Pinpoint the cell where the given text exists, returning its [X, Y] midpoint coordinate. 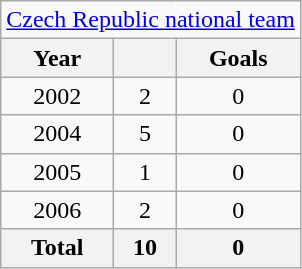
1 [145, 172]
Total [58, 248]
Year [58, 58]
10 [145, 248]
Czech Republic national team [151, 20]
2006 [58, 210]
5 [145, 134]
2004 [58, 134]
2005 [58, 172]
Goals [238, 58]
2002 [58, 96]
